Return the [X, Y] coordinate for the center point of the cell that contains the specified text.  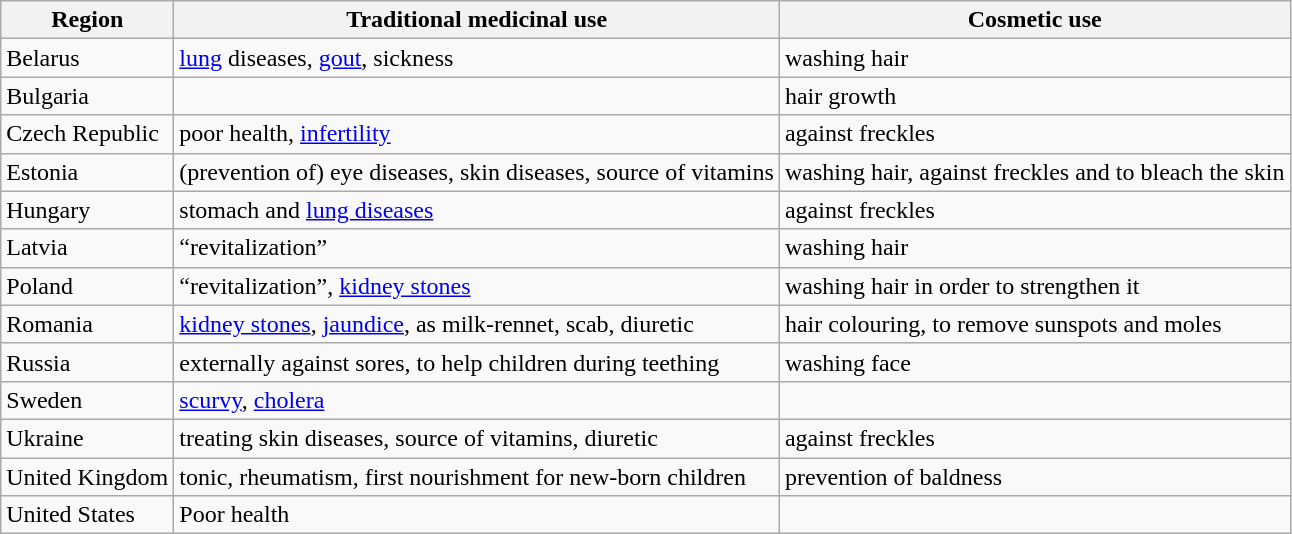
Poland [88, 286]
Belarus [88, 58]
treating skin diseases, source of vitamins, diuretic [477, 438]
Czech Republic [88, 134]
prevention of baldness [1034, 477]
Cosmetic use [1034, 20]
“revitalization”, kidney stones [477, 286]
Poor health [477, 515]
washing hair, against freckles and to bleach the skin [1034, 172]
Bulgaria [88, 96]
United Kingdom [88, 477]
poor health, infertility [477, 134]
washing face [1034, 362]
Russia [88, 362]
tonic, rheumatism, first nourishment for new-born children [477, 477]
Ukraine [88, 438]
Region [88, 20]
Sweden [88, 400]
kidney stones, jaundice, as milk-rennet, scab, diuretic [477, 324]
“revitalization” [477, 248]
hair growth [1034, 96]
stomach and lung diseases [477, 210]
hair colouring, to remove sunspots and moles [1034, 324]
lung diseases, gout, sickness [477, 58]
Estonia [88, 172]
externally against sores, to help children during teething [477, 362]
(prevention of) eye diseases, skin diseases, source of vitamins [477, 172]
Traditional medicinal use [477, 20]
Latvia [88, 248]
Hungary [88, 210]
United States [88, 515]
Romania [88, 324]
washing hair in order to strengthen it [1034, 286]
scurvy, cholera [477, 400]
